For the text-containing cell, return its midpoint in (X, Y) coordinate format. 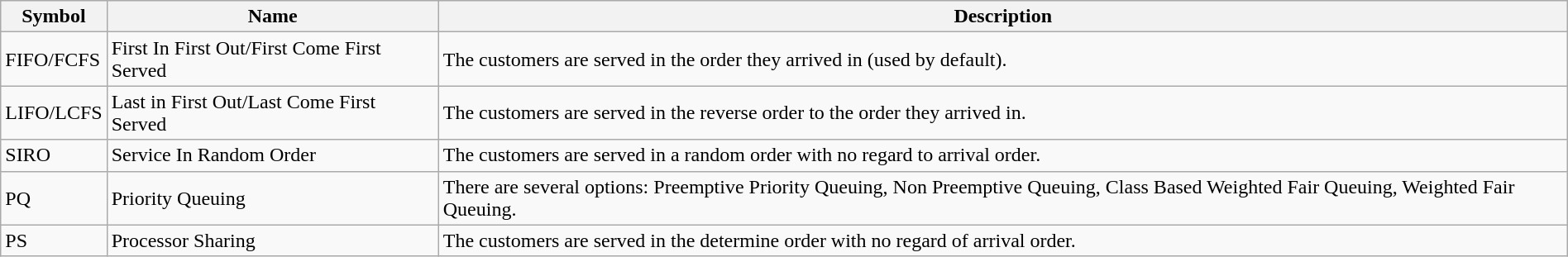
Last in First Out/Last Come First Served (273, 112)
Service In Random Order (273, 155)
Priority Queuing (273, 198)
The customers are served in the reverse order to the order they arrived in. (1002, 112)
The customers are served in the determine order with no regard of arrival order. (1002, 240)
Description (1002, 17)
LIFO/LCFS (54, 112)
The customers are served in a random order with no regard to arrival order. (1002, 155)
Symbol (54, 17)
PQ (54, 198)
FIFO/FCFS (54, 59)
The customers are served in the order they arrived in (used by default). (1002, 59)
Name (273, 17)
PS (54, 240)
Processor Sharing (273, 240)
First In First Out/First Come First Served (273, 59)
There are several options: Preemptive Priority Queuing, Non Preemptive Queuing, Class Based Weighted Fair Queuing, Weighted Fair Queuing. (1002, 198)
SIRO (54, 155)
